Extract the (X, Y) coordinate from the center of the cell holding the provided text.  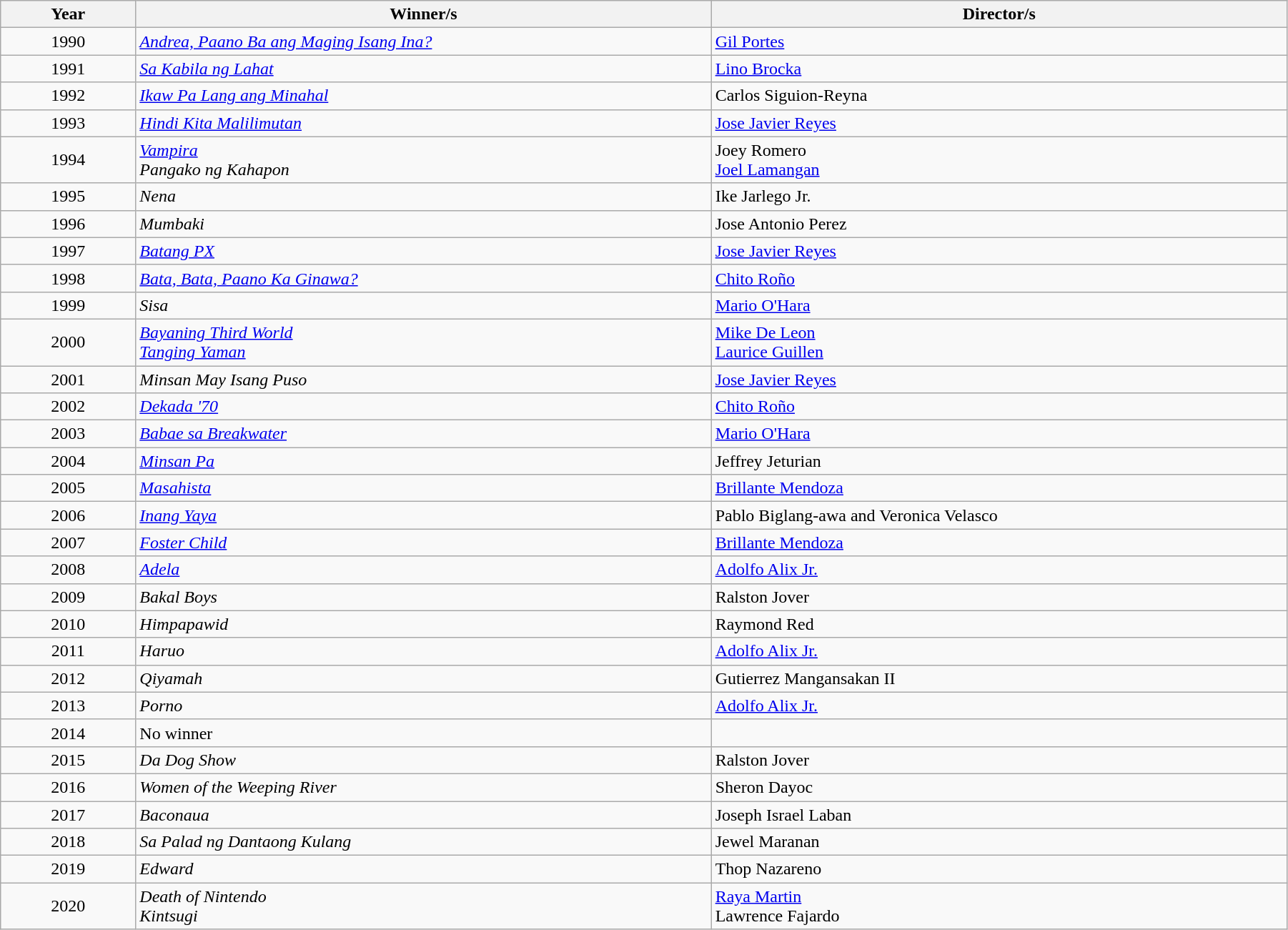
2009 (69, 597)
Sa Kabila ng Lahat (423, 69)
Lino Brocka (999, 69)
2006 (69, 515)
Death of NintendoKintsugi (423, 906)
2015 (69, 760)
Nena (423, 197)
Bakal Boys (423, 597)
Sisa (423, 305)
2011 (69, 651)
Minsan Pa (423, 461)
Andrea, Paano Ba ang Maging Isang Ina? (423, 41)
Director/s (999, 14)
Thop Nazareno (999, 869)
Bayaning Third WorldTanging Yaman (423, 342)
2016 (69, 787)
Qiyamah (423, 678)
Porno (423, 706)
Babae sa Breakwater (423, 434)
2020 (69, 906)
Raya MartinLawrence Fajardo (999, 906)
2007 (69, 543)
Baconaua (423, 814)
Women of the Weeping River (423, 787)
1991 (69, 69)
Da Dog Show (423, 760)
Mike De LeonLaurice Guillen (999, 342)
Joseph Israel Laban (999, 814)
Inang Yaya (423, 515)
Minsan May Isang Puso (423, 380)
2019 (69, 869)
1997 (69, 251)
Joey RomeroJoel Lamangan (999, 160)
1998 (69, 278)
Foster Child (423, 543)
Himpapawid (423, 624)
Haruo (423, 651)
2005 (69, 488)
1995 (69, 197)
Ikaw Pa Lang ang Minahal (423, 96)
2017 (69, 814)
Mumbaki (423, 224)
2008 (69, 570)
2012 (69, 678)
1992 (69, 96)
Bata, Bata, Paano Ka Ginawa? (423, 278)
Hindi Kita Malilimutan (423, 123)
Raymond Red (999, 624)
No winner (423, 733)
Sa Palad ng Dantaong Kulang (423, 842)
2001 (69, 380)
Batang PX (423, 251)
Ike Jarlego Jr. (999, 197)
1999 (69, 305)
Gil Portes (999, 41)
2002 (69, 407)
Jose Antonio Perez (999, 224)
Gutierrez Mangansakan II (999, 678)
2010 (69, 624)
2013 (69, 706)
Jeffrey Jeturian (999, 461)
Sheron Dayoc (999, 787)
1993 (69, 123)
2004 (69, 461)
Pablo Biglang-awa and Veronica Velasco (999, 515)
VampiraPangako ng Kahapon (423, 160)
1990 (69, 41)
Year (69, 14)
1996 (69, 224)
2014 (69, 733)
Jewel Maranan (999, 842)
Carlos Siguion-Reyna (999, 96)
2003 (69, 434)
Dekada '70 (423, 407)
2018 (69, 842)
Winner/s (423, 14)
1994 (69, 160)
Adela (423, 570)
2000 (69, 342)
Edward (423, 869)
Masahista (423, 488)
